Identify which cell holds the provided text, then report its [X, Y] central coordinate. 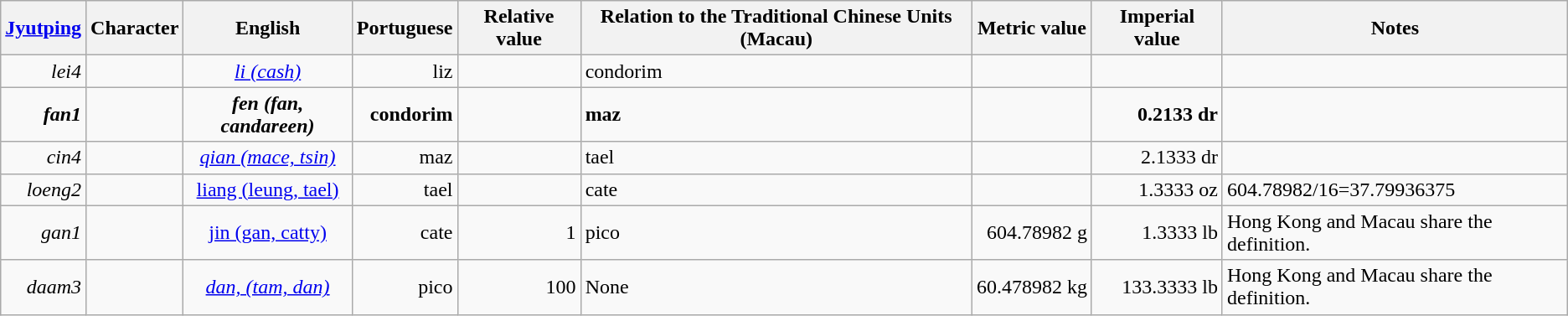
604.78982 g [1032, 233]
Portuguese [405, 28]
0.2133 dr [1157, 114]
liang (leung, tael) [268, 189]
Relative value [519, 28]
jin (gan, catty) [268, 233]
li (cash) [268, 71]
English [268, 28]
60.478982 kg [1032, 287]
Jyutping [44, 28]
qian (mace, tsin) [268, 158]
1.3333 lb [1157, 233]
daam3 [44, 287]
Relation to the Traditional Chinese Units (Macau) [776, 28]
2.1333 dr [1157, 158]
fan1 [44, 114]
Character [135, 28]
lei4 [44, 71]
604.78982/16=37.79936375 [1395, 189]
1.3333 oz [1157, 189]
100 [519, 287]
None [776, 287]
Imperial value [1157, 28]
fen (fan, candareen) [268, 114]
Metric value [1032, 28]
cin4 [44, 158]
liz [405, 71]
loeng2 [44, 189]
1 [519, 233]
dan, (tam, dan) [268, 287]
133.3333 lb [1157, 287]
gan1 [44, 233]
Notes [1395, 28]
